Detect which cell encompasses the target text, then output its (x, y) center coordinate. 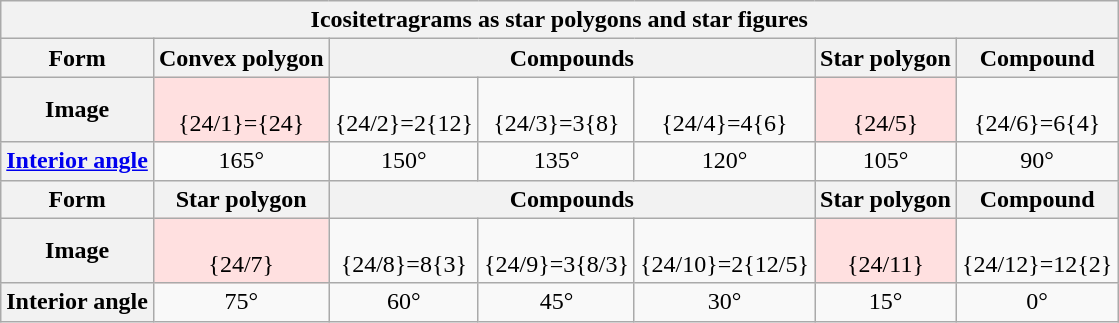
{24/1}={24} (241, 110)
{24/2}=2{12} (404, 110)
{24/9}=3{8/3} (556, 250)
75° (241, 302)
Icositetragrams as star polygons and star figures (560, 20)
{24/10}=2{12/5} (724, 250)
135° (556, 161)
{24/4}=4{6} (724, 110)
0° (1036, 302)
120° (724, 161)
Convex polygon (241, 58)
30° (724, 302)
15° (885, 302)
60° (404, 302)
{24/7} (241, 250)
{24/11} (885, 250)
150° (404, 161)
90° (1036, 161)
{24/8}=8{3} (404, 250)
{24/3}=3{8} (556, 110)
105° (885, 161)
45° (556, 302)
{24/6}=6{4} (1036, 110)
{24/12}=12{2} (1036, 250)
165° (241, 161)
{24/5} (885, 110)
